Scan for the cell matching the given text and deliver its (X, Y) coordinate at center. 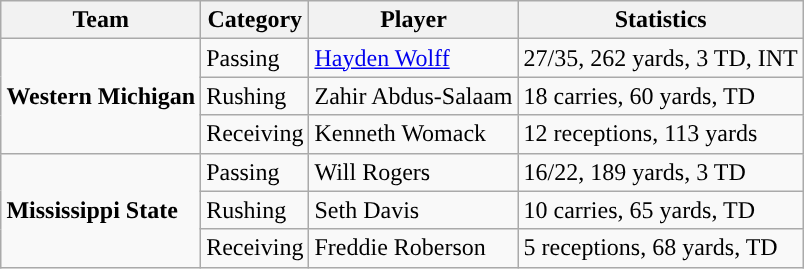
18 carries, 60 yards, TD (660, 96)
Zahir Abdus-Salaam (414, 96)
Mississippi State (101, 210)
12 receptions, 113 yards (660, 134)
Hayden Wolff (414, 58)
10 carries, 65 yards, TD (660, 210)
Kenneth Womack (414, 134)
Player (414, 20)
27/35, 262 yards, 3 TD, INT (660, 58)
Will Rogers (414, 172)
Statistics (660, 20)
Team (101, 20)
16/22, 189 yards, 3 TD (660, 172)
Freddie Roberson (414, 248)
Seth Davis (414, 210)
5 receptions, 68 yards, TD (660, 248)
Category (255, 20)
Western Michigan (101, 96)
